Capture the cell that displays the provided text and extract its [X, Y] central coordinate. 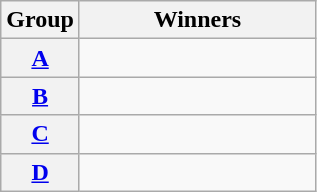
C [40, 134]
Winners [197, 20]
A [40, 58]
D [40, 172]
B [40, 96]
Group [40, 20]
